Locate the cell with the specified text and output its (X, Y) center coordinate. 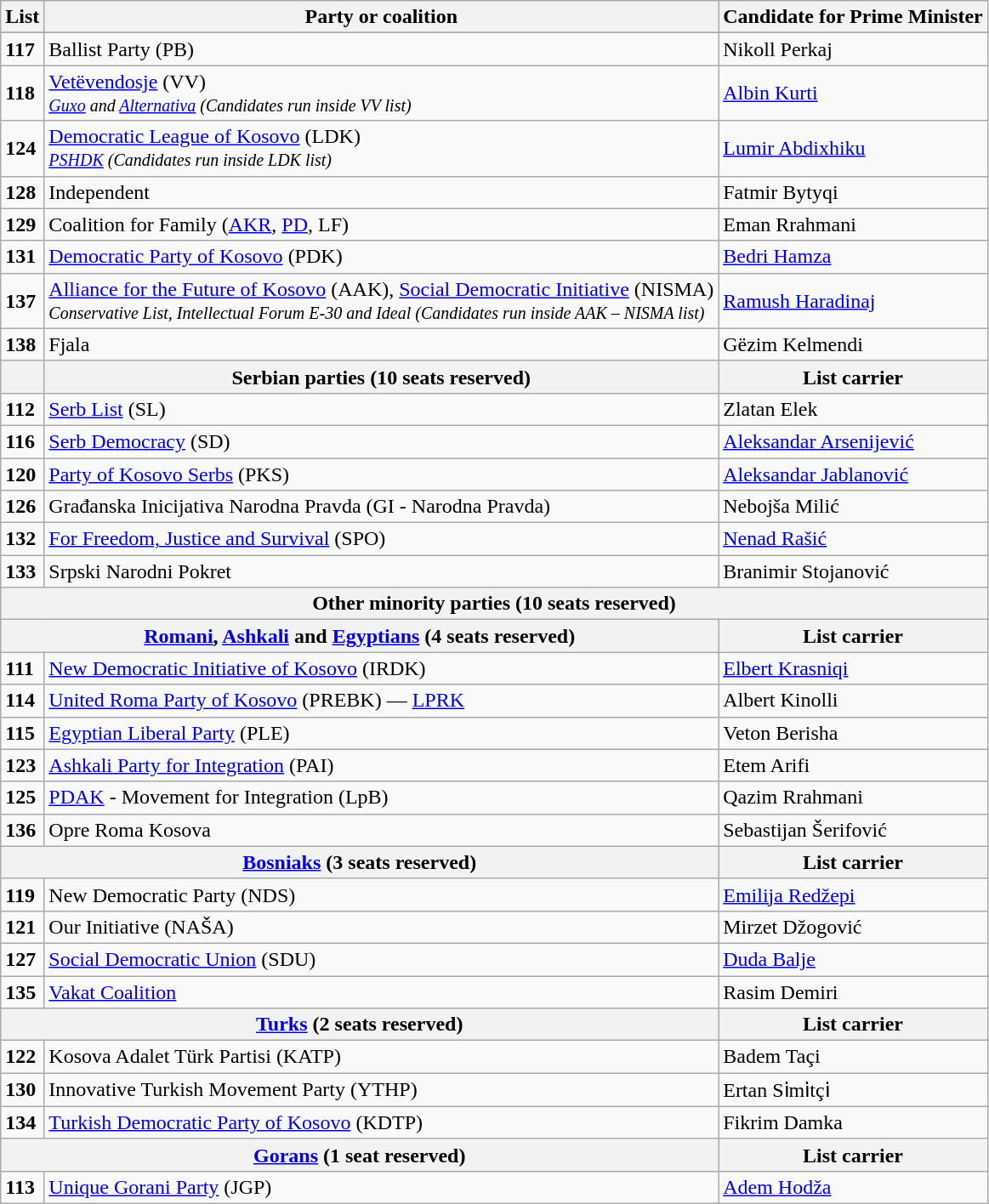
Aleksandar Jablanović (854, 474)
Albert Kinolli (854, 701)
117 (22, 49)
Veton Berisha (854, 733)
Eman Rrahmani (854, 224)
Democratic League of Kosovo (LDK) PSHDK (Candidates run inside LDK list) (381, 148)
Gëzim Kelmendi (854, 344)
Zlatan Elek (854, 409)
Nikoll Perkaj (854, 49)
Ertan Si̇mi̇tçi̇ (854, 1090)
123 (22, 765)
126 (22, 507)
Lumir Abdixhiku (854, 148)
New Democratic Party (NDS) (381, 894)
Elbert Krasniqi (854, 668)
Nebojša Milić (854, 507)
Badem Taçi (854, 1057)
138 (22, 344)
Adem Hodža (854, 1187)
Candidate for Prime Minister (854, 17)
Aleksandar Arsenijević (854, 441)
135 (22, 992)
Serbian parties (10 seats reserved) (381, 377)
Our Initiative (NAŠA) (381, 927)
136 (22, 830)
New Democratic Initiative of Kosovo (IRDK) (381, 668)
Qazim Rrahmani (854, 798)
Nenad Rašić (854, 539)
Social Democratic Union (SDU) (381, 959)
128 (22, 192)
119 (22, 894)
Ballist Party (PB) (381, 49)
Bedri Hamza (854, 257)
Ashkali Party for Integration (PAI) (381, 765)
118 (22, 94)
Turkish Democratic Party of Kosovo (KDTP) (381, 1122)
Emilija Redžepi (854, 894)
Innovative Turkish Movement Party (YTHP) (381, 1090)
122 (22, 1057)
For Freedom, Justice and Survival (SPO) (381, 539)
Fjala (381, 344)
116 (22, 441)
List (22, 17)
Vetëvendosje (VV)Guxo and Alternativa (Candidates run inside VV list) (381, 94)
130 (22, 1090)
Duda Balje (854, 959)
114 (22, 701)
Other minority parties (10 seats reserved) (495, 604)
121 (22, 927)
Turks (2 seats reserved) (360, 1025)
Branimir Stojanović (854, 571)
Fikrim Damka (854, 1122)
Građanska Inicijativa Narodna Pravda (GI - Narodna Pravda) (381, 507)
Romani, Ashkali and Egyptians (4 seats reserved) (360, 636)
132 (22, 539)
Albin Kurti (854, 94)
137 (22, 301)
112 (22, 409)
115 (22, 733)
Fatmir Bytyqi (854, 192)
Independent (381, 192)
120 (22, 474)
133 (22, 571)
134 (22, 1122)
Kosova Adalet Türk Partisi (KATP) (381, 1057)
Party or coalition (381, 17)
Etem Arifi (854, 765)
125 (22, 798)
United Roma Party of Kosovo (PREBK) — LPRK (381, 701)
Opre Roma Kosova (381, 830)
Coalition for Family (AKR, PD, LF) (381, 224)
Bosniaks (3 seats reserved) (360, 862)
Unique Gorani Party (JGP) (381, 1187)
Party of Kosovo Serbs (PKS) (381, 474)
Sebastijan Šerifović (854, 830)
129 (22, 224)
Srpski Narodni Pokret (381, 571)
Serb Democracy (SD) (381, 441)
111 (22, 668)
124 (22, 148)
113 (22, 1187)
Mirzet Džogović (854, 927)
Egyptian Liberal Party (PLE) (381, 733)
127 (22, 959)
Gorans (1 seat reserved) (360, 1155)
Vakat Coalition (381, 992)
Ramush Haradinaj (854, 301)
Rasim Demiri (854, 992)
Serb List (SL) (381, 409)
Democratic Party of Kosovo (PDK) (381, 257)
131 (22, 257)
PDAK - Movement for Integration (LpB) (381, 798)
